Return the (X, Y) coordinate for the center point of the cell that contains the specified text.  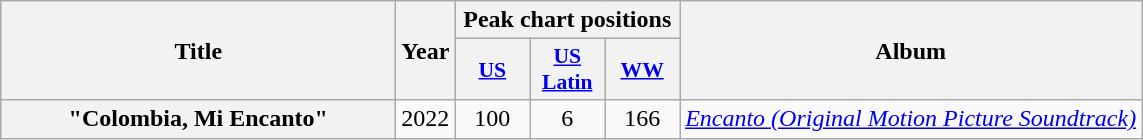
Encanto (Original Motion Picture Soundtrack) (911, 119)
Title (198, 50)
"Colombia, Mi Encanto" (198, 119)
Album (911, 50)
US (492, 70)
166 (642, 119)
WW (642, 70)
USLatin (568, 70)
Peak chart positions (568, 20)
2022 (426, 119)
Year (426, 50)
100 (492, 119)
6 (568, 119)
